Capture the cell that displays the provided text and extract its [x, y] central coordinate. 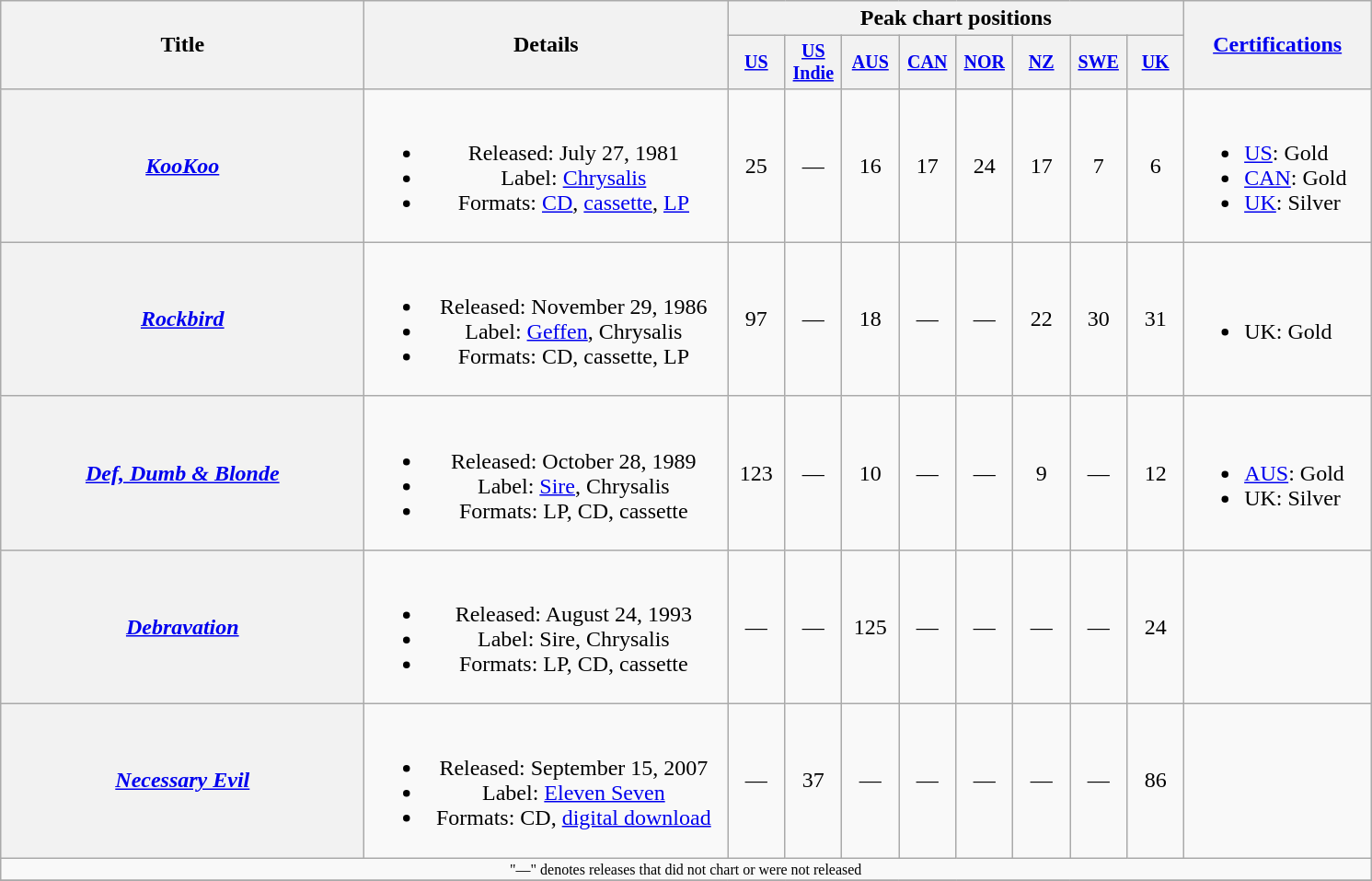
AUS: GoldUK: Silver [1277, 473]
UK: Gold [1277, 319]
22 [1042, 319]
16 [870, 166]
7 [1099, 166]
Debravation [182, 626]
Rockbird [182, 319]
SWE [1099, 63]
CAN [928, 63]
"—" denotes releases that did not chart or were not released [686, 869]
AUS [870, 63]
Released: August 24, 1993Label: Sire, ChrysalisFormats: LP, CD, cassette [547, 626]
Released: October 28, 1989Label: Sire, ChrysalisFormats: LP, CD, cassette [547, 473]
123 [756, 473]
12 [1156, 473]
NZ [1042, 63]
9 [1042, 473]
Title [182, 45]
31 [1156, 319]
6 [1156, 166]
US Indie [813, 63]
18 [870, 319]
86 [1156, 781]
US: GoldCAN: GoldUK: Silver [1277, 166]
Released: November 29, 1986Label: Geffen, ChrysalisFormats: CD, cassette, LP [547, 319]
KooKoo [182, 166]
25 [756, 166]
Details [547, 45]
NOR [985, 63]
30 [1099, 319]
UK [1156, 63]
97 [756, 319]
37 [813, 781]
Released: September 15, 2007Label: Eleven SevenFormats: CD, digital download [547, 781]
Def, Dumb & Blonde [182, 473]
125 [870, 626]
Necessary Evil [182, 781]
US [756, 63]
Released: July 27, 1981Label: ChrysalisFormats: CD, cassette, LP [547, 166]
Certifications [1277, 45]
10 [870, 473]
Peak chart positions [956, 18]
